Scan for the cell matching the given text and deliver its [x, y] coordinate at center. 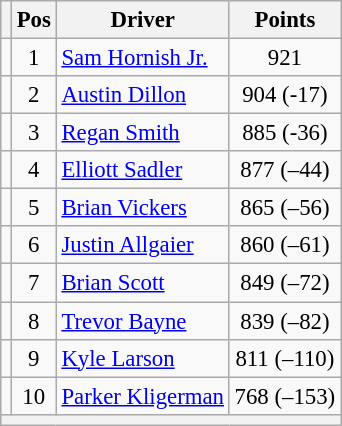
Driver [142, 20]
Regan Smith [142, 133]
Justin Allgaier [142, 245]
Sam Hornish Jr. [142, 58]
885 (-36) [284, 133]
768 (–153) [284, 396]
Pos [34, 20]
2 [34, 95]
865 (–56) [284, 208]
3 [34, 133]
9 [34, 358]
10 [34, 396]
8 [34, 321]
Austin Dillon [142, 95]
860 (–61) [284, 245]
849 (–72) [284, 283]
4 [34, 170]
Elliott Sadler [142, 170]
1 [34, 58]
Trevor Bayne [142, 321]
Points [284, 20]
6 [34, 245]
Brian Vickers [142, 208]
Brian Scott [142, 283]
Parker Kligerman [142, 396]
921 [284, 58]
904 (-17) [284, 95]
839 (–82) [284, 321]
Kyle Larson [142, 358]
5 [34, 208]
811 (–110) [284, 358]
7 [34, 283]
877 (–44) [284, 170]
